Return the [x, y] coordinate for the center point of the cell that contains the specified text.  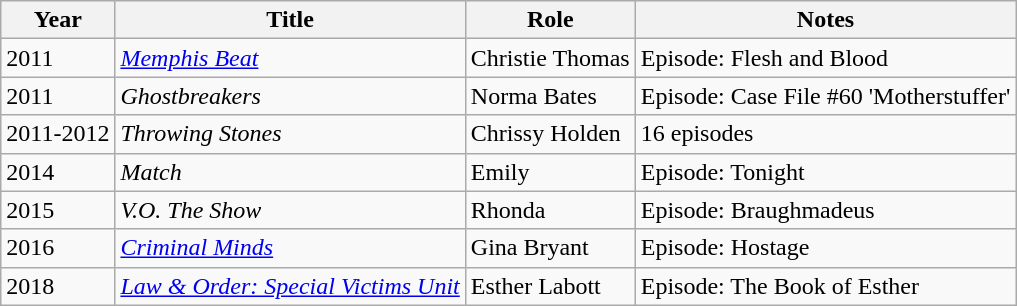
Episode: Case File #60 'Motherstuffer' [826, 96]
Episode: Braughmadeus [826, 210]
Ghostbreakers [290, 96]
Norma Bates [550, 96]
Criminal Minds [290, 248]
Notes [826, 20]
Role [550, 20]
Rhonda [550, 210]
Memphis Beat [290, 58]
Episode: Hostage [826, 248]
Christie Thomas [550, 58]
2016 [58, 248]
Chrissy Holden [550, 134]
2014 [58, 172]
Episode: The Book of Esther [826, 286]
Throwing Stones [290, 134]
16 episodes [826, 134]
Esther Labott [550, 286]
Episode: Tonight [826, 172]
Title [290, 20]
Law & Order: Special Victims Unit [290, 286]
V.O. The Show [290, 210]
2011-2012 [58, 134]
2015 [58, 210]
2018 [58, 286]
Emily [550, 172]
Episode: Flesh and Blood [826, 58]
Gina Bryant [550, 248]
Year [58, 20]
Match [290, 172]
